Capture the cell that displays the provided text and extract its (X, Y) central coordinate. 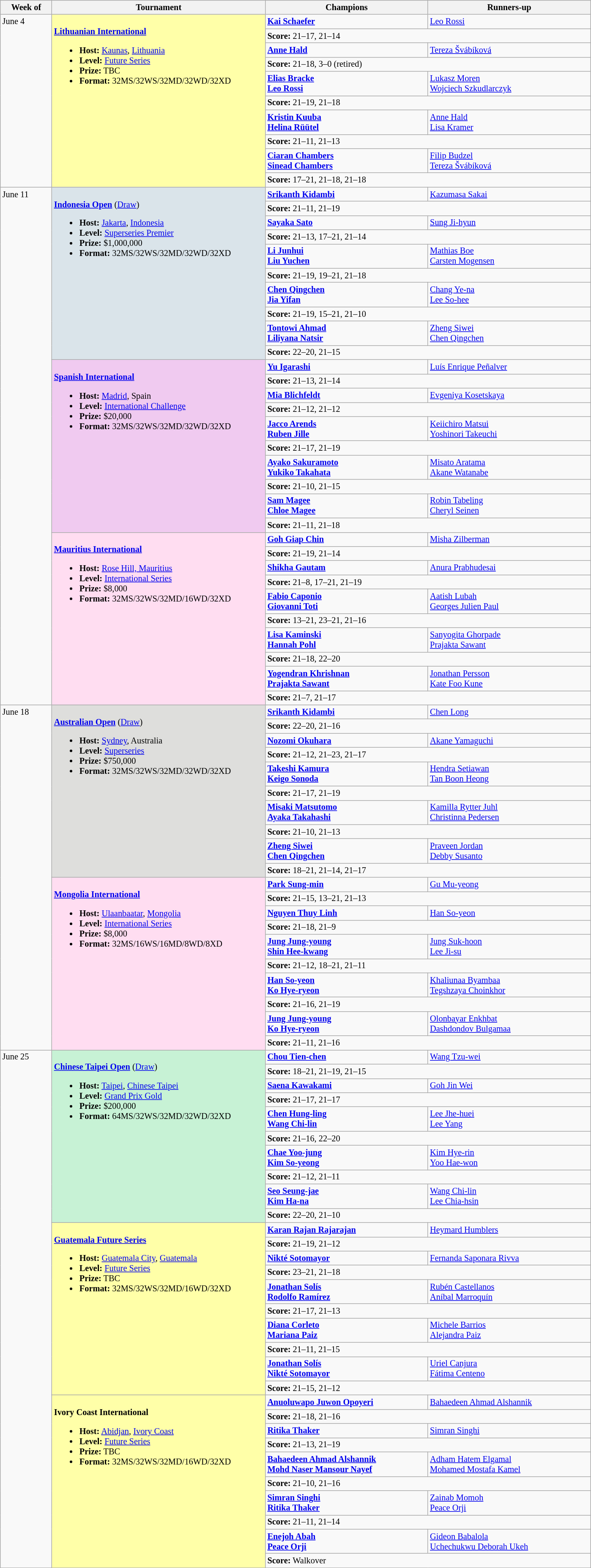
Gideon Babalola Uchechukwu Deborah Ukeh (509, 1541)
Score: 21–11, 21–19 (428, 208)
Misha Zilberman (509, 539)
Score: 21–11, 21–15 (428, 1350)
Han So-yeon (509, 913)
Runners-up (509, 7)
Score: 21–10, 21–13 (428, 832)
Takeshi Kamura Keigo Sonoda (347, 774)
Hendra Setiawan Tan Boon Heong (509, 774)
Kamilla Rytter Juhl Christinna Pedersen (509, 812)
Goh Giap Chin (347, 539)
Tontowi Ahmad Liliyana Natsir (347, 333)
Evgeniya Kosetskaya (509, 395)
Simran Singhi (509, 1431)
Fernanda Saponara Rivva (509, 1258)
Score: 21–18, 21–9 (428, 927)
Adham Hatem Elgamal Mohamed Mostafa Kamel (509, 1464)
Michele Barrios Alejandra Paiz (509, 1330)
Score: 21–15, 13–21, 21–13 (428, 898)
June 4 (26, 101)
Tereza Švábíková (509, 50)
Ritika Thaker (347, 1431)
Guatemala Future SeriesHost: Guatemala City, GuatemalaLevel: Future SeriesPrize: TBCFormat: 32MS/32WS/32MD/16WD/32XD (159, 1309)
Olonbayar Enkhbat Dashdondov Bulgamaa (509, 1024)
Anuoluwapo Juwon Opoyeri (347, 1402)
Australian Open (Draw)Host: Sydney, AustraliaLevel: SuperseriesPrize: $750,000Format: 32MS/32WS/32MD/32WD/32XD (159, 791)
Kristin Kuuba Helina Rüütel (347, 122)
Ciaran Chambers Sinead Chambers (347, 161)
Filip Budzel Tereza Švábíková (509, 161)
Score: 22–20, 21–10 (428, 1215)
Score: 21–18, 3–0 (retired) (428, 64)
Elias Bracke Leo Rossi (347, 84)
Score: 21–11, 21–13 (428, 142)
Jung Jung-young Shin Hee-kwang (347, 946)
June 18 (26, 877)
Jacco Arends Ruben Jille (347, 429)
Aatish Lubah Georges Julien Paul (509, 601)
Han So-yeon Ko Hye-ryeon (347, 985)
Chang Ye-na Lee So-hee (509, 294)
Heymard Humblers (509, 1230)
Score: 21–11, 21–18 (428, 525)
Wang Chi-lin Lee Chia-hsin (509, 1196)
Score: 21–7, 21–17 (428, 698)
Wang Tzu-wei (509, 1057)
Mathias Boe Carsten Mogensen (509, 256)
Keiichiro Matsui Yoshinori Takeuchi (509, 429)
Nguyen Thuy Linh (347, 913)
Score: 23–21, 21–18 (428, 1272)
Seo Seung-jae Kim Ha-na (347, 1196)
Nozomi Okuhara (347, 740)
Li Junhui Liu Yuchen (347, 256)
Nikté Sotomayor (347, 1258)
Chinese Taipei Open (Draw)Host: Taipei, Chinese TaipeiLevel: Grand Prix GoldPrize: $200,000Format: 64MS/32WS/32MD/32WD/32XD (159, 1136)
Rubén Castellanos Aníbal Marroquín (509, 1292)
Saena Kawakami (347, 1086)
Score: Walkover (428, 1560)
Yogendran Khrishnan Prajakta Sawant (347, 678)
Robin Tabeling Cheryl Seinen (509, 506)
Goh Jin Wei (509, 1086)
Uriel Canjura Fátima Centeno (509, 1369)
Leo Rossi (509, 22)
Indonesia Open (Draw)Host: Jakarta, IndonesiaLevel: Superseries PremierPrize: $1,000,000Format: 32MS/32WS/32MD/32WD/32XD (159, 274)
Score: 21–16, 22–20 (428, 1138)
Score: 21–12, 21–12 (428, 409)
Lukasz Moren Wojciech Szkudlarczyk (509, 84)
Kazumasa Sakai (509, 194)
Misato Aratama Akane Watanabe (509, 467)
Chen Qingchen Jia Yifan (347, 294)
Score: 21–10, 21–16 (428, 1484)
Zainab Momoh Peace Orji (509, 1503)
Lee Jhe-huei Lee Yang (509, 1119)
Luís Enrique Peñalver (509, 367)
Chen Hung-ling Wang Chi-lin (347, 1119)
Sung Ji-hyun (509, 223)
June 11 (26, 446)
Score: 21–13, 21–14 (428, 381)
Score: 21–19, 21–14 (428, 553)
Sanyogita Ghorpade Prajakta Sawant (509, 640)
Jung Jung-young Ko Hye-ryeon (347, 1024)
Anura Prabhudesai (509, 568)
Score: 21–13, 17–21, 21–14 (428, 237)
Week of (26, 7)
Spanish InternationalHost: Madrid, SpainLevel: International ChallengePrize: $20,000Format: 32MS/32WS/32MD/32WD/32XD (159, 446)
Score: 21–19, 21–12 (428, 1244)
Score: 21–19, 21–18 (428, 103)
Jung Suk-hoon Lee Ji-su (509, 946)
Mia Blichfeldt (347, 395)
Enejoh Abah Peace Orji (347, 1541)
Diana Corleto Mariana Paiz (347, 1330)
Score: 21–18, 21–16 (428, 1416)
Kai Schaefer (347, 22)
Score: 21–11, 21–14 (428, 1522)
Khaliunaa Byambaa Tegshzaya Choinkhor (509, 985)
Tournament (159, 7)
Anne Hald Lisa Kramer (509, 122)
Praveen Jordan Debby Susanto (509, 851)
Score: 22–20, 21–15 (428, 352)
Bahaedeen Ahmad Alshannik Mohd Naser Mansour Nayef (347, 1464)
Score: 21–11, 21–16 (428, 1043)
Score: 21–16, 21–19 (428, 1004)
Score: 21–12, 21–23, 21–17 (428, 754)
Score: 21–18, 22–20 (428, 659)
Chen Long (509, 712)
Mauritius InternationalHost: Rose Hill, MauritiusLevel: International SeriesPrize: $8,000Format: 32MS/32WS/32MD/16WD/32XD (159, 618)
Karan Rajan Rajarajan (347, 1230)
Fabio Caponio Giovanni Toti (347, 601)
Ayako Sakuramoto Yukiko Takahata (347, 467)
Score: 21–10, 21–15 (428, 487)
Score: 21–12, 21–11 (428, 1177)
Mongolia InternationalHost: Ulaanbaatar, MongoliaLevel: International SeriesPrize: $8,000Format: 32MS/16WS/16MD/8WD/8XD (159, 964)
Sayaka Sato (347, 223)
Bahaedeen Ahmad Alshannik (509, 1402)
Kim Hye-rin Yoo Hae-won (509, 1157)
Score: 18–21, 21–14, 21–17 (428, 870)
June 25 (26, 1309)
Chae Yoo-jung Kim So-yeong (347, 1157)
Score: 21–17, 21–14 (428, 36)
Akane Yamaguchi (509, 740)
Shikha Gautam (347, 568)
Jonathan Solís Rodolfo Ramírez (347, 1292)
Score: 21–19, 15–21, 21–10 (428, 314)
Score: 21–13, 21–19 (428, 1445)
Gu Mu-yeong (509, 885)
Score: 21–15, 21–12 (428, 1388)
Sam Magee Chloe Magee (347, 506)
Misaki Matsutomo Ayaka Takahashi (347, 812)
Ivory Coast InternationalHost: Abidjan, Ivory CoastLevel: Future SeriesPrize: TBCFormat: 32MS/32WS/32MD/16WD/32XD (159, 1481)
Score: 21–17, 21–13 (428, 1311)
Park Sung-min (347, 885)
Jonathan Solís Nikté Sotomayor (347, 1369)
Anne Hald (347, 50)
Score: 18–21, 21–19, 21–15 (428, 1071)
Score: 21–17, 21–17 (428, 1100)
Score: 21–12, 18–21, 21–11 (428, 966)
Score: 13–21, 23–21, 21–16 (428, 621)
Lithuanian InternationalHost: Kaunas, LithuaniaLevel: Future SeriesPrize: TBCFormat: 32MS/32WS/32MD/32WD/32XD (159, 101)
Score: 21–8, 17–21, 21–19 (428, 582)
Chou Tien-chen (347, 1057)
Lisa Kaminski Hannah Pohl (347, 640)
Score: 17–21, 21–18, 21–18 (428, 180)
Score: 22–20, 21–16 (428, 726)
Jonathan Persson Kate Foo Kune (509, 678)
Yu Igarashi (347, 367)
Score: 21–19, 19–21, 21–18 (428, 275)
Simran Singhi Ritika Thaker (347, 1503)
Champions (347, 7)
